Identify which cell holds the provided text, then report its (x, y) central coordinate. 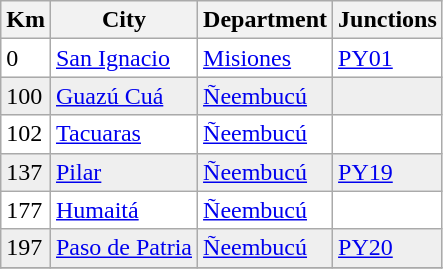
PY20 (388, 248)
0 (26, 58)
102 (26, 134)
PY19 (388, 172)
PY01 (388, 58)
Junctions (388, 20)
Misiones (266, 58)
Guazú Cuá (124, 96)
San Ignacio (124, 58)
100 (26, 96)
197 (26, 248)
City (124, 20)
Pilar (124, 172)
Tacuaras (124, 134)
177 (26, 210)
Department (266, 20)
Km (26, 20)
Paso de Patria (124, 248)
137 (26, 172)
Humaitá (124, 210)
